Capture the cell that displays the provided text and extract its (X, Y) central coordinate. 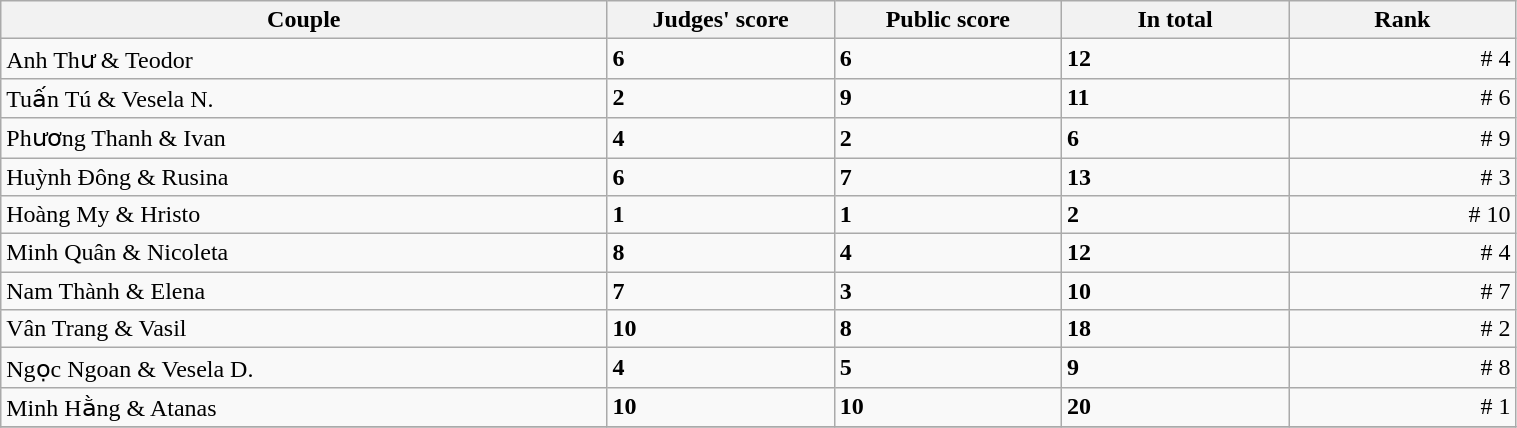
Judges' score (720, 20)
In total (1174, 20)
Couple (304, 20)
# 10 (1402, 215)
Minh Hằng & Atanas (304, 407)
Ngọc Ngoan & Vesela D. (304, 368)
Huỳnh Đông & Rusina (304, 177)
# 7 (1402, 291)
# 1 (1402, 407)
20 (1174, 407)
# 3 (1402, 177)
11 (1174, 98)
5 (948, 368)
# 6 (1402, 98)
# 2 (1402, 329)
Anh Thư & Teodor (304, 59)
3 (948, 291)
Tuấn Tú & Vesela N. (304, 98)
Minh Quân & Nicoleta (304, 253)
# 8 (1402, 368)
Nam Thành & Elena (304, 291)
13 (1174, 177)
Rank (1402, 20)
Vân Trang & Vasil (304, 329)
# 9 (1402, 138)
Hoàng My & Hristo (304, 215)
Public score (948, 20)
18 (1174, 329)
Phương Thanh & Ivan (304, 138)
